Identify which cell holds the provided text, then report its (x, y) central coordinate. 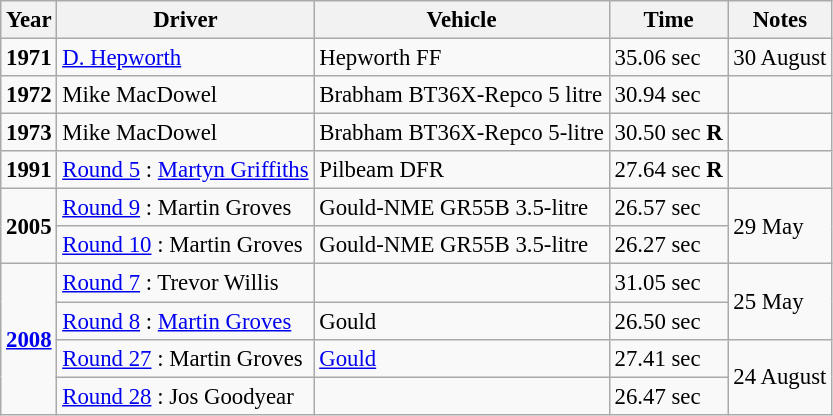
26.50 sec (668, 321)
2008 (29, 339)
Time (668, 20)
1991 (29, 170)
Pilbeam DFR (462, 170)
26.57 sec (668, 208)
Brabham BT36X-Repco 5-litre (462, 133)
Round 10 : Martin Groves (186, 245)
27.64 sec R (668, 170)
Driver (186, 20)
30.50 sec R (668, 133)
2005 (29, 226)
35.06 sec (668, 58)
Year (29, 20)
Round 5 : Martyn Griffiths (186, 170)
30 August (780, 58)
1971 (29, 58)
31.05 sec (668, 283)
26.27 sec (668, 245)
1972 (29, 95)
Round 7 : Trevor Willis (186, 283)
27.41 sec (668, 358)
26.47 sec (668, 396)
30.94 sec (668, 95)
Brabham BT36X-Repco 5 litre (462, 95)
Round 8 : Martin Groves (186, 321)
Notes (780, 20)
Round 9 : Martin Groves (186, 208)
Vehicle (462, 20)
Hepworth FF (462, 58)
D. Hepworth (186, 58)
Round 28 : Jos Goodyear (186, 396)
24 August (780, 376)
25 May (780, 302)
Round 27 : Martin Groves (186, 358)
29 May (780, 226)
1973 (29, 133)
